From the cell containing the given text, extract its center point as [x, y] coordinate. 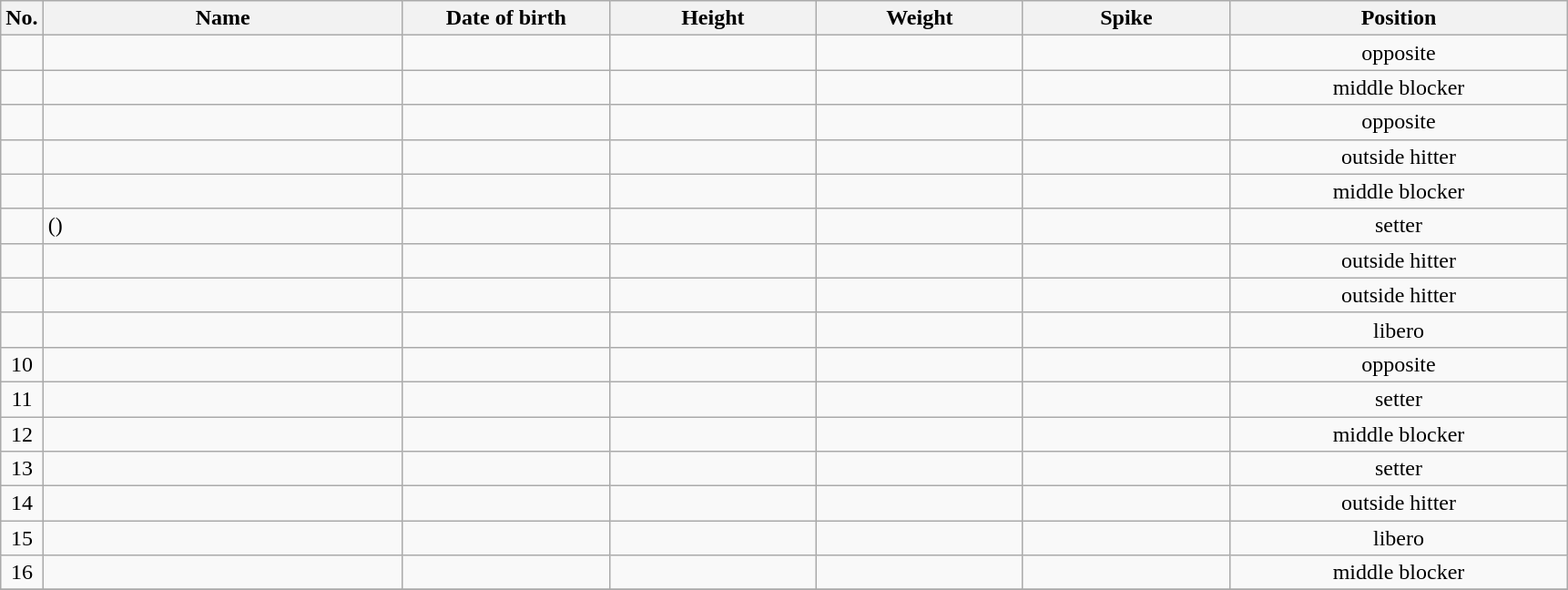
14 [22, 504]
15 [22, 538]
Spike [1125, 18]
Position [1399, 18]
11 [22, 399]
Height [712, 18]
10 [22, 364]
Name [222, 18]
No. [22, 18]
16 [22, 573]
() [222, 226]
Date of birth [506, 18]
12 [22, 434]
Weight [920, 18]
13 [22, 469]
